Determine the [X, Y] coordinate at the center of the cell enclosing the given text.  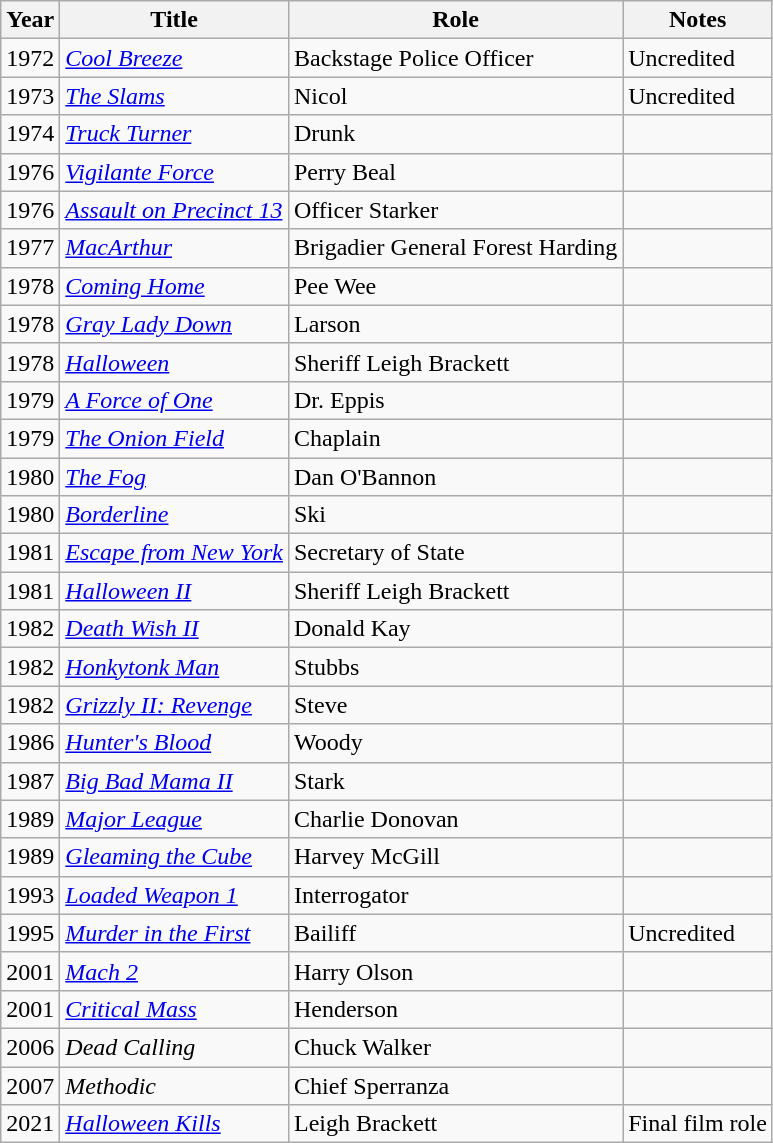
Brigadier General Forest Harding [455, 248]
1974 [30, 134]
Assault on Precinct 13 [174, 210]
The Onion Field [174, 438]
2007 [30, 1085]
Donald Kay [455, 629]
The Fog [174, 477]
Harry Olson [455, 971]
Dr. Eppis [455, 400]
Death Wish II [174, 629]
Hunter's Blood [174, 743]
Halloween II [174, 591]
2021 [30, 1124]
Harvey McGill [455, 857]
Chuck Walker [455, 1047]
Grizzly II: Revenge [174, 705]
Secretary of State [455, 553]
Officer Starker [455, 210]
Notes [698, 20]
Backstage Police Officer [455, 58]
Honkytonk Man [174, 667]
1972 [30, 58]
Steve [455, 705]
Role [455, 20]
1987 [30, 781]
Murder in the First [174, 933]
1973 [30, 96]
A Force of One [174, 400]
1977 [30, 248]
Chief Sperranza [455, 1085]
Drunk [455, 134]
Larson [455, 324]
Stubbs [455, 667]
1986 [30, 743]
Gray Lady Down [174, 324]
Chaplain [455, 438]
Henderson [455, 1009]
Borderline [174, 515]
Truck Turner [174, 134]
Year [30, 20]
Nicol [455, 96]
Methodic [174, 1085]
Charlie Donovan [455, 819]
1995 [30, 933]
Dan O'Bannon [455, 477]
Ski [455, 515]
Final film role [698, 1124]
Cool Breeze [174, 58]
Woody [455, 743]
The Slams [174, 96]
Halloween Kills [174, 1124]
Big Bad Mama II [174, 781]
Interrogator [455, 895]
Gleaming the Cube [174, 857]
Title [174, 20]
Stark [455, 781]
MacArthur [174, 248]
1993 [30, 895]
Critical Mass [174, 1009]
Escape from New York [174, 553]
Leigh Brackett [455, 1124]
Bailiff [455, 933]
2006 [30, 1047]
Major League [174, 819]
Mach 2 [174, 971]
Loaded Weapon 1 [174, 895]
Halloween [174, 362]
Pee Wee [455, 286]
Coming Home [174, 286]
Vigilante Force [174, 172]
Perry Beal [455, 172]
Dead Calling [174, 1047]
